From the cell containing the given text, extract its center point as [x, y] coordinate. 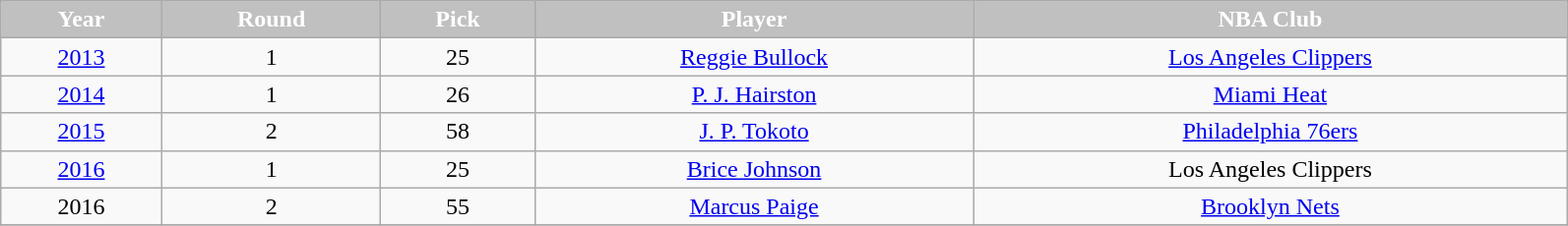
Marcus Paige [754, 206]
2015 [82, 132]
Miami Heat [1270, 94]
Philadelphia 76ers [1270, 132]
P. J. Hairston [754, 94]
2014 [82, 94]
55 [458, 206]
Reggie Bullock [754, 57]
Pick [458, 20]
Player [754, 20]
Brooklyn Nets [1270, 206]
NBA Club [1270, 20]
Brice Johnson [754, 169]
2013 [82, 57]
J. P. Tokoto [754, 132]
58 [458, 132]
Round [272, 20]
26 [458, 94]
Year [82, 20]
